Capture the cell that displays the provided text and extract its [X, Y] central coordinate. 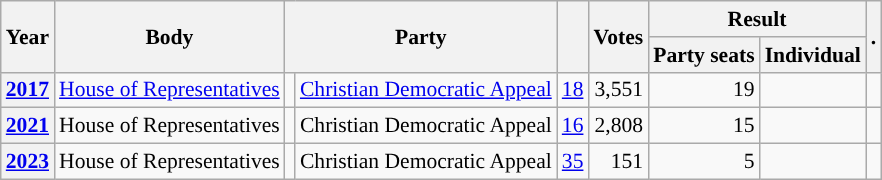
Votes [618, 36]
2021 [28, 126]
Body [170, 36]
Party seats [704, 55]
35 [573, 162]
5 [704, 162]
Individual [813, 55]
Party [421, 36]
Result [757, 19]
2,808 [618, 126]
16 [573, 126]
18 [573, 90]
3,551 [618, 90]
15 [704, 126]
2023 [28, 162]
19 [704, 90]
2017 [28, 90]
Year [28, 36]
. [874, 36]
151 [618, 162]
